Pinpoint the cell where the given text exists, returning its [x, y] midpoint coordinate. 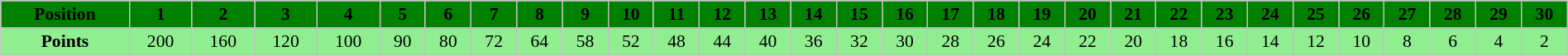
27 [1408, 15]
200 [160, 41]
100 [348, 41]
120 [286, 41]
11 [676, 15]
40 [767, 41]
80 [448, 41]
15 [858, 15]
5 [402, 15]
29 [1499, 15]
9 [586, 15]
1 [160, 15]
25 [1315, 15]
58 [586, 41]
19 [1042, 15]
Points [65, 41]
17 [951, 15]
7 [495, 15]
36 [814, 41]
44 [723, 41]
48 [676, 41]
23 [1224, 15]
Position [65, 15]
52 [630, 41]
72 [495, 41]
160 [223, 41]
13 [767, 15]
32 [858, 41]
64 [539, 41]
3 [286, 15]
21 [1133, 15]
90 [402, 41]
